Provide the (X, Y) coordinate of the cell's center where the given text is located.  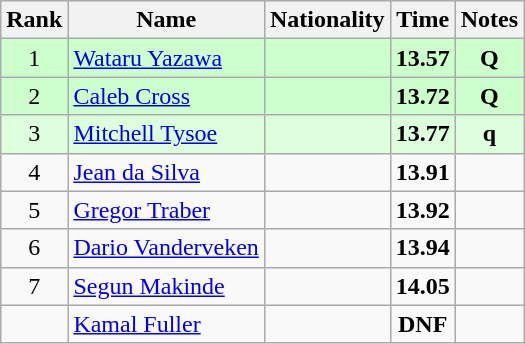
Gregor Traber (166, 210)
13.77 (422, 134)
13.72 (422, 96)
5 (34, 210)
DNF (422, 324)
Notes (489, 20)
13.94 (422, 248)
Nationality (327, 20)
Jean da Silva (166, 172)
7 (34, 286)
Name (166, 20)
6 (34, 248)
Kamal Fuller (166, 324)
Time (422, 20)
Mitchell Tysoe (166, 134)
Caleb Cross (166, 96)
2 (34, 96)
13.57 (422, 58)
Dario Vanderveken (166, 248)
13.91 (422, 172)
3 (34, 134)
14.05 (422, 286)
1 (34, 58)
Rank (34, 20)
q (489, 134)
Segun Makinde (166, 286)
13.92 (422, 210)
Wataru Yazawa (166, 58)
4 (34, 172)
